Output the (x, y) coordinate of the center of the cell containing the given text.  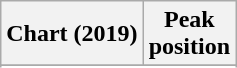
Peakposition (189, 34)
Chart (2019) (72, 34)
